From the cell containing the given text, extract its center point as [X, Y] coordinate. 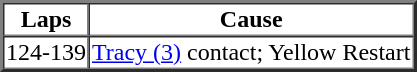
Cause [251, 20]
Tracy (3) contact; Yellow Restart [251, 52]
124-139 [46, 52]
Laps [46, 20]
